Scan for the cell matching the given text and deliver its [x, y] coordinate at center. 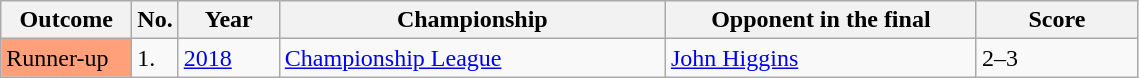
1. [155, 58]
Score [1056, 20]
Championship League [472, 58]
Championship [472, 20]
No. [155, 20]
Outcome [66, 20]
Runner-up [66, 58]
John Higgins [820, 58]
Year [228, 20]
2018 [228, 58]
2–3 [1056, 58]
Opponent in the final [820, 20]
